Locate the cell with the specified text and output its [X, Y] center coordinate. 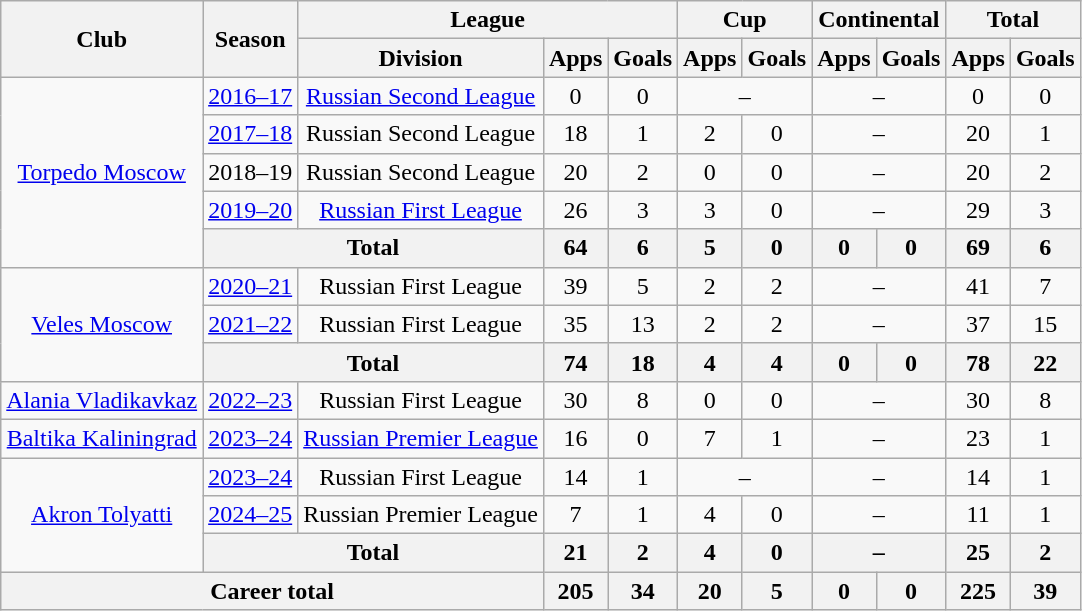
Continental [879, 20]
23 [978, 438]
16 [575, 438]
25 [978, 553]
37 [978, 324]
22 [1045, 362]
2022–23 [250, 400]
78 [978, 362]
Akron Tolyatti [102, 515]
34 [643, 591]
69 [978, 248]
29 [978, 210]
Alania Vladikavkaz [102, 400]
26 [575, 210]
35 [575, 324]
2019–20 [250, 210]
2024–25 [250, 515]
Baltika Kaliningrad [102, 438]
League [488, 20]
2017–18 [250, 134]
11 [978, 515]
64 [575, 248]
2021–22 [250, 324]
Club [102, 39]
Torpedo Moscow [102, 172]
2020–21 [250, 286]
2018–19 [250, 172]
Veles Moscow [102, 324]
Career total [272, 591]
Cup [745, 20]
41 [978, 286]
Division [421, 58]
15 [1045, 324]
21 [575, 553]
Season [250, 39]
13 [643, 324]
74 [575, 362]
225 [978, 591]
2016–17 [250, 96]
205 [575, 591]
